Locate the cell with the specified text and output its (x, y) center coordinate. 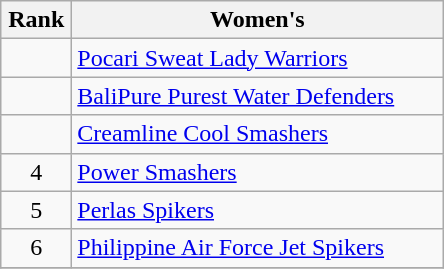
Pocari Sweat Lady Warriors (258, 58)
4 (36, 172)
6 (36, 248)
Women's (258, 20)
Power Smashers (258, 172)
5 (36, 210)
Rank (36, 20)
Philippine Air Force Jet Spikers (258, 248)
BaliPure Purest Water Defenders (258, 96)
Creamline Cool Smashers (258, 134)
Perlas Spikers (258, 210)
